Detect which cell encompasses the target text, then output its (X, Y) center coordinate. 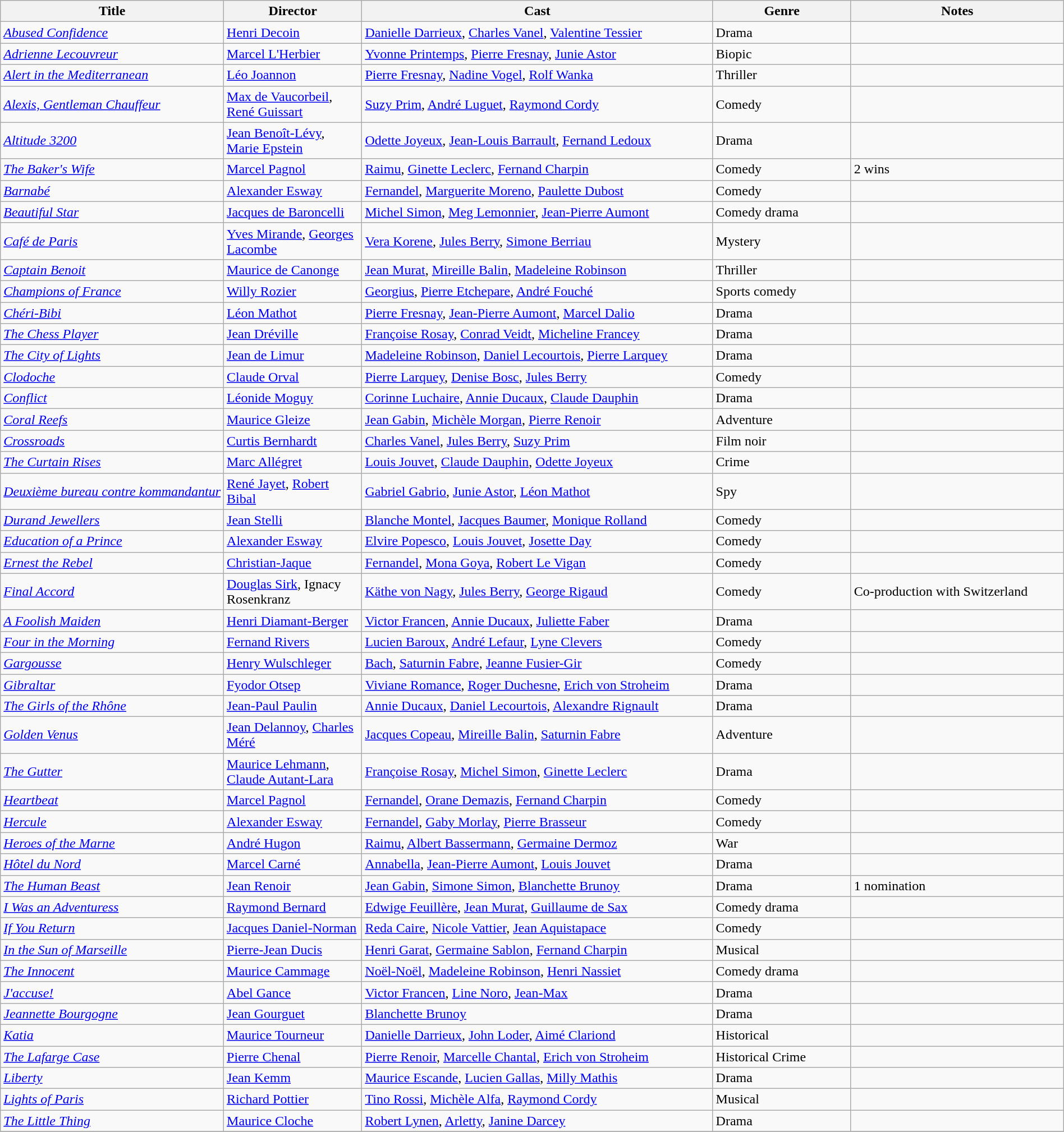
Suzy Prim, André Luguet, Raymond Cordy (538, 104)
Jeannette Bourgogne (112, 1014)
Spy (782, 491)
Genre (782, 11)
Maurice Tourneur (293, 1035)
Françoise Rosay, Michel Simon, Ginette Leclerc (538, 772)
Victor Francen, Line Noro, Jean-Max (538, 992)
Jacques Copeau, Mireille Balin, Saturnin Fabre (538, 735)
Vera Korene, Jules Berry, Simone Berriau (538, 241)
Pierre Fresnay, Nadine Vogel, Rolf Wanka (538, 75)
Jean Dréville (293, 334)
Douglas Sirk, Ignacy Rosenkranz (293, 591)
The Human Beast (112, 886)
Director (293, 11)
Fernandel, Mona Goya, Robert Le Vigan (538, 563)
Léon Mathot (293, 312)
Clodoche (112, 377)
Jean Murat, Mireille Balin, Madeleine Robinson (538, 270)
The Girls of the Rhône (112, 706)
J'accuse! (112, 992)
Alexis, Gentleman Chauffeur (112, 104)
Biopic (782, 54)
The Baker's Wife (112, 169)
Historical (782, 1035)
Maurice Cloche (293, 1121)
Mystery (782, 241)
Jacques Daniel-Norman (293, 928)
Heartbeat (112, 800)
Crossroads (112, 441)
Max de Vaucorbeil, René Guissart (293, 104)
2 wins (957, 169)
Jean Delannoy, Charles Méré (293, 735)
Fernand Rivers (293, 642)
Jacques de Baroncelli (293, 212)
Yves Mirande, Georges Lacombe (293, 241)
Maurice de Canonge (293, 270)
Hercule (112, 822)
Henri Garat, Germaine Sablon, Fernand Charpin (538, 950)
Conflict (112, 398)
In the Sun of Marseille (112, 950)
Pierre-Jean Ducis (293, 950)
Louis Jouvet, Claude Dauphin, Odette Joyeux (538, 462)
Reda Caire, Nicole Vattier, Jean Aquistapace (538, 928)
The Chess Player (112, 334)
Raymond Bernard (293, 907)
Ernest the Rebel (112, 563)
Sports comedy (782, 291)
The Innocent (112, 971)
Jean Renoir (293, 886)
Four in the Morning (112, 642)
The City of Lights (112, 356)
Hôtel du Nord (112, 864)
Café de Paris (112, 241)
Abel Gance (293, 992)
Title (112, 11)
Léo Joannon (293, 75)
Danielle Darrieux, Charles Vanel, Valentine Tessier (538, 33)
Edwige Feuillère, Jean Murat, Guillaume de Sax (538, 907)
War (782, 843)
René Jayet, Robert Bibal (293, 491)
The Curtain Rises (112, 462)
If You Return (112, 928)
Henry Wulschleger (293, 663)
Deuxième bureau contre kommandantur (112, 491)
Raimu, Ginette Leclerc, Fernand Charpin (538, 169)
Maurice Escande, Lucien Gallas, Milly Mathis (538, 1078)
Barnabé (112, 191)
Henri Decoin (293, 33)
Léonide Moguy (293, 398)
Gibraltar (112, 685)
Yvonne Printemps, Pierre Fresnay, Junie Astor (538, 54)
Jean Kemm (293, 1078)
Victor Francen, Annie Ducaux, Juliette Faber (538, 620)
Jean-Paul Paulin (293, 706)
Marc Allégret (293, 462)
Pierre Larquey, Denise Bosc, Jules Berry (538, 377)
Claude Orval (293, 377)
Chéri-Bibi (112, 312)
Fernandel, Marguerite Moreno, Paulette Dubost (538, 191)
Corinne Luchaire, Annie Ducaux, Claude Dauphin (538, 398)
Maurice Gleize (293, 420)
Madeleine Robinson, Daniel Lecourtois, Pierre Larquey (538, 356)
Lucien Baroux, André Lefaur, Lyne Clevers (538, 642)
Robert Lynen, Arletty, Janine Darcey (538, 1121)
Jean Gourguet (293, 1014)
Käthe von Nagy, Jules Berry, George Rigaud (538, 591)
Henri Diamant-Berger (293, 620)
Viviane Romance, Roger Duchesne, Erich von Stroheim (538, 685)
Film noir (782, 441)
Pierre Renoir, Marcelle Chantal, Erich von Stroheim (538, 1056)
Gargousse (112, 663)
Historical Crime (782, 1056)
Richard Pottier (293, 1099)
Golden Venus (112, 735)
Marcel L'Herbier (293, 54)
Michel Simon, Meg Lemonnier, Jean-Pierre Aumont (538, 212)
Elvire Popesco, Louis Jouvet, Josette Day (538, 541)
I Was an Adventuress (112, 907)
Lights of Paris (112, 1099)
Françoise Rosay, Conrad Veidt, Micheline Francey (538, 334)
Odette Joyeux, Jean-Louis Barrault, Fernand Ledoux (538, 140)
Maurice Lehmann, Claude Autant-Lara (293, 772)
The Lafarge Case (112, 1056)
Georgius, Pierre Etchepare, André Fouché (538, 291)
Danielle Darrieux, John Loder, Aimé Clariond (538, 1035)
Annie Ducaux, Daniel Lecourtois, Alexandre Rignault (538, 706)
Liberty (112, 1078)
Jean Stelli (293, 520)
Katia (112, 1035)
Abused Confidence (112, 33)
Jean Gabin, Michèle Morgan, Pierre Renoir (538, 420)
Durand Jewellers (112, 520)
Raimu, Albert Bassermann, Germaine Dermoz (538, 843)
Alert in the Mediterranean (112, 75)
Fernandel, Orane Demazis, Fernand Charpin (538, 800)
Heroes of the Marne (112, 843)
Jean Gabin, Simone Simon, Blanchette Brunoy (538, 886)
A Foolish Maiden (112, 620)
Noël-Noël, Madeleine Robinson, Henri Nassiet (538, 971)
Altitude 3200 (112, 140)
Crime (782, 462)
Gabriel Gabrio, Junie Astor, Léon Mathot (538, 491)
Cast (538, 11)
Beautiful Star (112, 212)
Education of a Prince (112, 541)
Adrienne Lecouvreur (112, 54)
Blanche Montel, Jacques Baumer, Monique Rolland (538, 520)
Pierre Chenal (293, 1056)
Christian-Jaque (293, 563)
Bach, Saturnin Fabre, Jeanne Fusier-Gir (538, 663)
Jean Benoît-Lévy, Marie Epstein (293, 140)
The Gutter (112, 772)
André Hugon (293, 843)
Fyodor Otsep (293, 685)
Curtis Bernhardt (293, 441)
Annabella, Jean-Pierre Aumont, Louis Jouvet (538, 864)
Champions of France (112, 291)
Coral Reefs (112, 420)
Tino Rossi, Michèle Alfa, Raymond Cordy (538, 1099)
Pierre Fresnay, Jean-Pierre Aumont, Marcel Dalio (538, 312)
Willy Rozier (293, 291)
Captain Benoit (112, 270)
Jean de Limur (293, 356)
Fernandel, Gaby Morlay, Pierre Brasseur (538, 822)
Final Accord (112, 591)
Co-production with Switzerland (957, 591)
1 nomination (957, 886)
Marcel Carné (293, 864)
The Little Thing (112, 1121)
Notes (957, 11)
Maurice Cammage (293, 971)
Blanchette Brunoy (538, 1014)
Charles Vanel, Jules Berry, Suzy Prim (538, 441)
